Locate the cell with the specified text and output its (x, y) center coordinate. 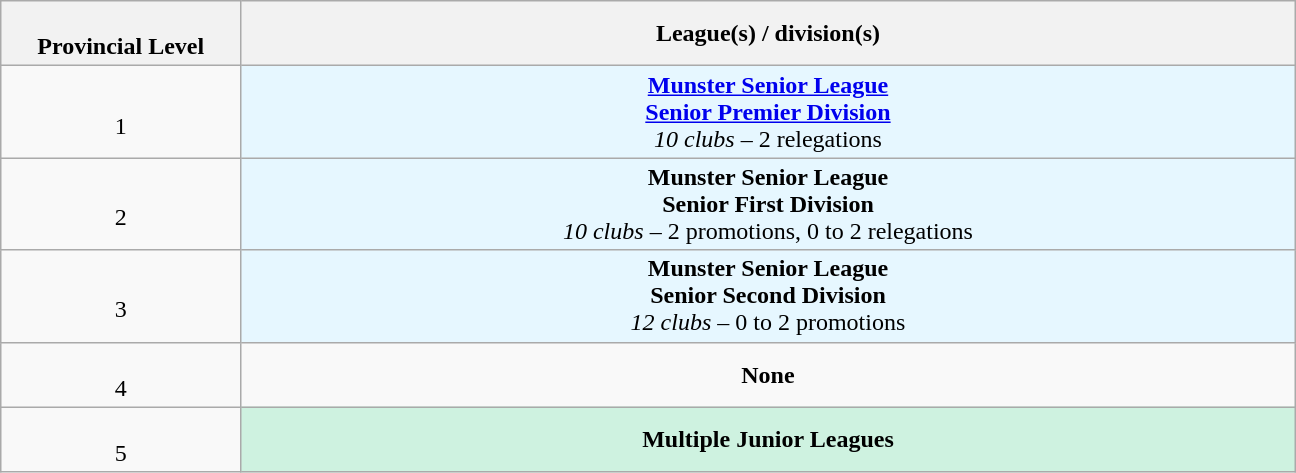
Munster Senior League Senior Second Division12 clubs – 0 to 2 promotions (768, 296)
Munster Senior League Senior First Division10 clubs – 2 promotions, 0 to 2 relegations (768, 204)
None (768, 374)
4 (121, 374)
3 (121, 296)
5 (121, 440)
League(s) / division(s) (768, 34)
Provincial Level (121, 34)
1 (121, 112)
Multiple Junior Leagues (768, 440)
Munster Senior League Senior Premier Division10 clubs – 2 relegations (768, 112)
2 (121, 204)
